Find where the given text appears and provide that cell's center as (X, Y) coordinate. 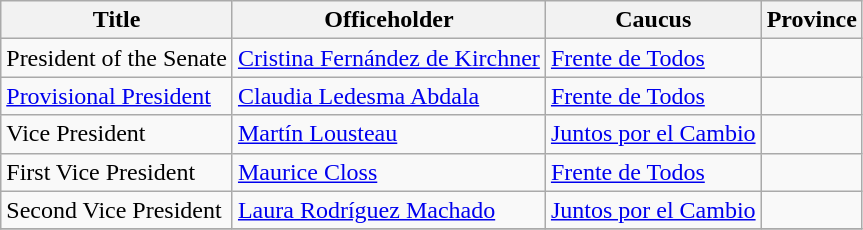
Second Vice President (117, 210)
Cristina Fernández de Kirchner (388, 58)
Title (117, 20)
Province (812, 20)
Caucus (653, 20)
Martín Lousteau (388, 134)
Maurice Closs (388, 172)
First Vice President (117, 172)
Vice President (117, 134)
Claudia Ledesma Abdala (388, 96)
Officeholder (388, 20)
Provisional President (117, 96)
Laura Rodríguez Machado (388, 210)
President of the Senate (117, 58)
